For the text-containing cell, return its midpoint in (X, Y) coordinate format. 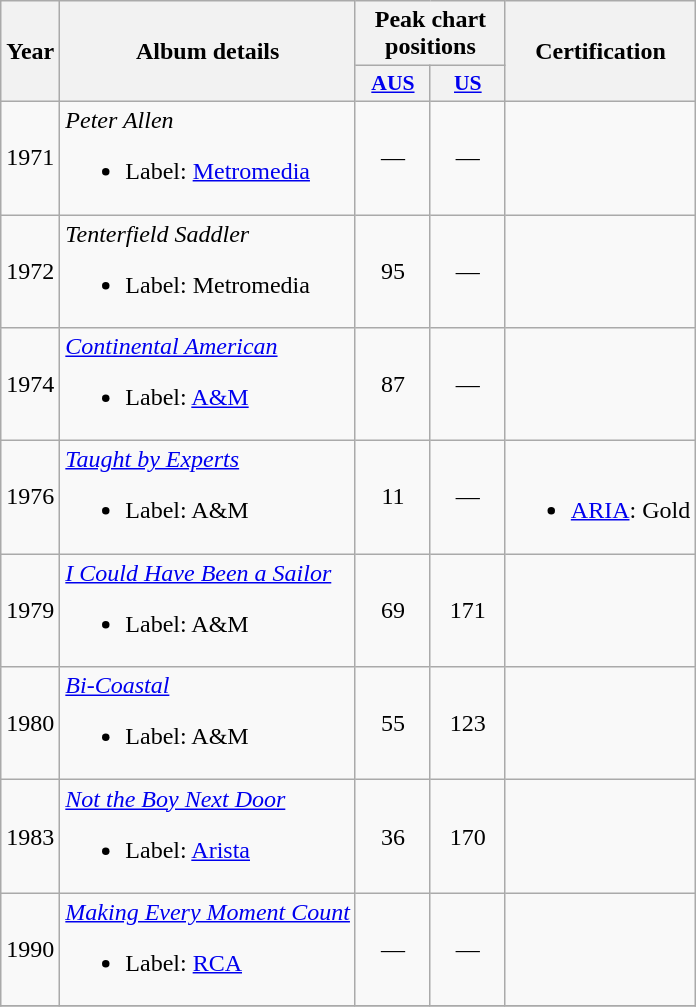
US (468, 84)
Tenterfield SaddlerLabel: Metromedia (208, 270)
Album details (208, 52)
171 (468, 610)
1972 (30, 270)
1974 (30, 384)
Not the Boy Next DoorLabel: Arista (208, 836)
69 (392, 610)
AUS (392, 84)
Making Every Moment CountLabel: RCA (208, 950)
Certification (600, 52)
1990 (30, 950)
Continental AmericanLabel: A&M (208, 384)
1976 (30, 498)
1980 (30, 724)
1979 (30, 610)
1971 (30, 158)
I Could Have Been a SailorLabel: A&M (208, 610)
170 (468, 836)
ARIA: Gold (600, 498)
55 (392, 724)
Year (30, 52)
1983 (30, 836)
Peter AllenLabel: Metromedia (208, 158)
Taught by ExpertsLabel: A&M (208, 498)
95 (392, 270)
Peak chart positions (430, 34)
Bi-CoastalLabel: A&M (208, 724)
87 (392, 384)
36 (392, 836)
123 (468, 724)
11 (392, 498)
